Pinpoint the cell where the given text exists, returning its (x, y) midpoint coordinate. 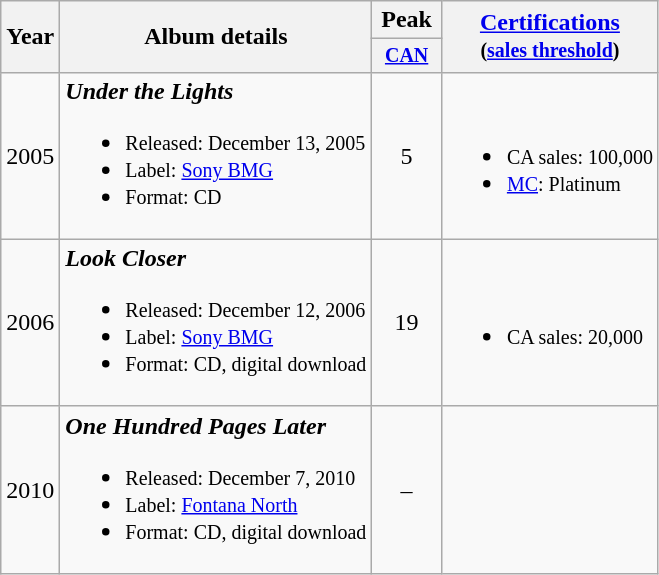
5 (406, 156)
CA sales: 20,000 (550, 322)
One Hundred Pages LaterReleased: December 7, 2010Label: Fontana NorthFormat: CD, digital download (216, 490)
Certifications(sales threshold) (550, 37)
Album details (216, 37)
CAN (406, 56)
Under the LightsReleased: December 13, 2005Label: Sony BMGFormat: CD (216, 156)
CA sales: 100,000MC: Platinum (550, 156)
Look CloserReleased: December 12, 2006Label: Sony BMGFormat: CD, digital download (216, 322)
Year (30, 37)
2005 (30, 156)
2006 (30, 322)
2010 (30, 490)
19 (406, 322)
– (406, 490)
Peak (406, 20)
